Pinpoint the cell where the given text exists, returning its [x, y] midpoint coordinate. 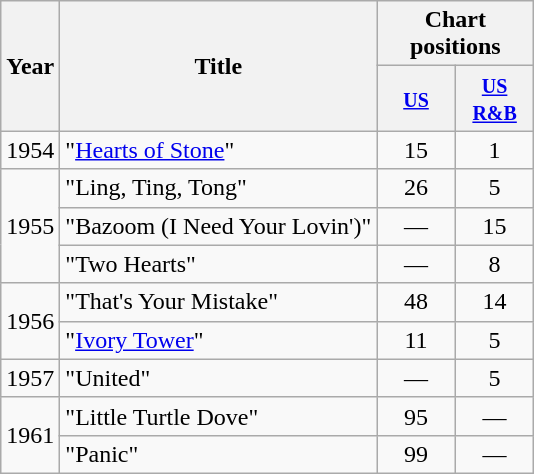
1961 [30, 435]
"United" [218, 378]
Chart positions [456, 34]
"Ivory Tower" [218, 340]
1957 [30, 378]
US R&B [494, 98]
"Little Turtle Dove" [218, 416]
1 [494, 150]
"Hearts of Stone" [218, 150]
"Two Hearts" [218, 264]
26 [416, 188]
99 [416, 454]
Year [30, 66]
1955 [30, 226]
US [416, 98]
8 [494, 264]
1956 [30, 321]
"Panic" [218, 454]
"That's Your Mistake" [218, 302]
95 [416, 416]
1954 [30, 150]
Title [218, 66]
48 [416, 302]
"Bazoom (I Need Your Lovin')" [218, 226]
11 [416, 340]
"Ling, Ting, Tong" [218, 188]
14 [494, 302]
